Return the [X, Y] coordinate for the center point of the cell that contains the specified text.  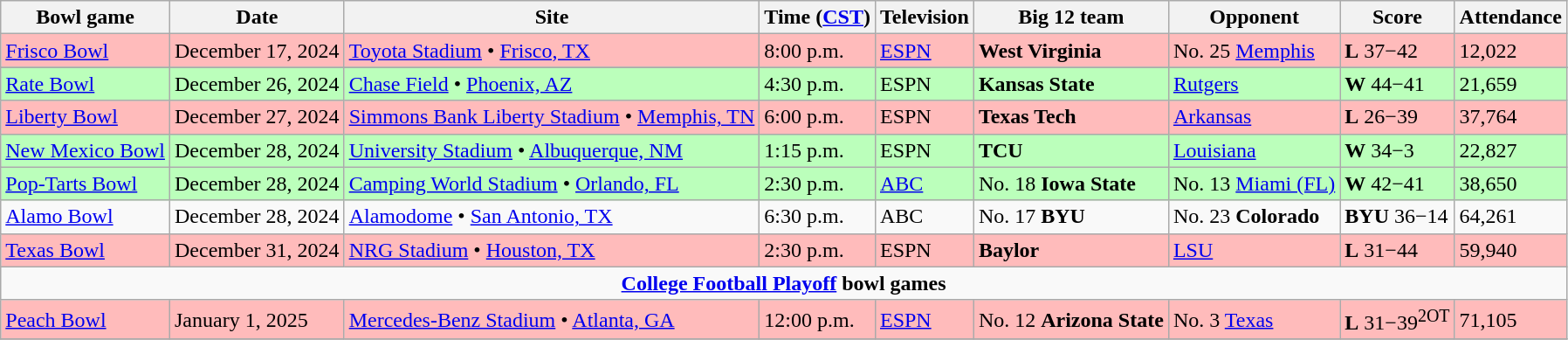
Texas Bowl [86, 250]
Alamodome • San Antonio, TX [552, 217]
Chase Field • Phoenix, AZ [552, 84]
NRG Stadium • Houston, TX [552, 250]
December 26, 2024 [257, 84]
No. 12 Arizona State [1070, 320]
January 1, 2025 [257, 320]
4:30 p.m. [817, 84]
No. 18 Iowa State [1070, 184]
Mercedes-Benz Stadium • Atlanta, GA [552, 320]
Bowl game [86, 17]
Television [924, 17]
West Virginia [1070, 51]
Pop-Tarts Bowl [86, 184]
Kansas State [1070, 84]
59,940 [1510, 250]
L 31−44 [1397, 250]
21,659 [1510, 84]
Simmons Bank Liberty Stadium • Memphis, TN [552, 117]
December 17, 2024 [257, 51]
71,105 [1510, 320]
Liberty Bowl [86, 117]
W 44−41 [1397, 84]
Site [552, 17]
Big 12 team [1070, 17]
1:15 p.m. [817, 150]
Rate Bowl [86, 84]
Baylor [1070, 250]
Texas Tech [1070, 117]
12,022 [1510, 51]
L 31−392OT [1397, 320]
LSU [1254, 250]
W 34−3 [1397, 150]
No. 3 Texas [1254, 320]
8:00 p.m. [817, 51]
No. 25 Memphis [1254, 51]
L 37−42 [1397, 51]
TCU [1070, 150]
L 26−39 [1397, 117]
6:30 p.m. [817, 217]
Peach Bowl [86, 320]
No. 13 Miami (FL) [1254, 184]
Camping World Stadium • Orlando, FL [552, 184]
W 42−41 [1397, 184]
6:00 p.m. [817, 117]
Time (CST) [817, 17]
December 31, 2024 [257, 250]
Rutgers [1254, 84]
Score [1397, 17]
37,764 [1510, 117]
Toyota Stadium • Frisco, TX [552, 51]
New Mexico Bowl [86, 150]
College Football Playoff bowl games [784, 283]
22,827 [1510, 150]
No. 23 Colorado [1254, 217]
Opponent [1254, 17]
64,261 [1510, 217]
38,650 [1510, 184]
No. 17 BYU [1070, 217]
University Stadium • Albuquerque, NM [552, 150]
BYU 36−14 [1397, 217]
12:00 p.m. [817, 320]
Arkansas [1254, 117]
Louisiana [1254, 150]
Frisco Bowl [86, 51]
Date [257, 17]
December 27, 2024 [257, 117]
Alamo Bowl [86, 217]
Attendance [1510, 17]
